Capture the cell that displays the provided text and extract its (X, Y) central coordinate. 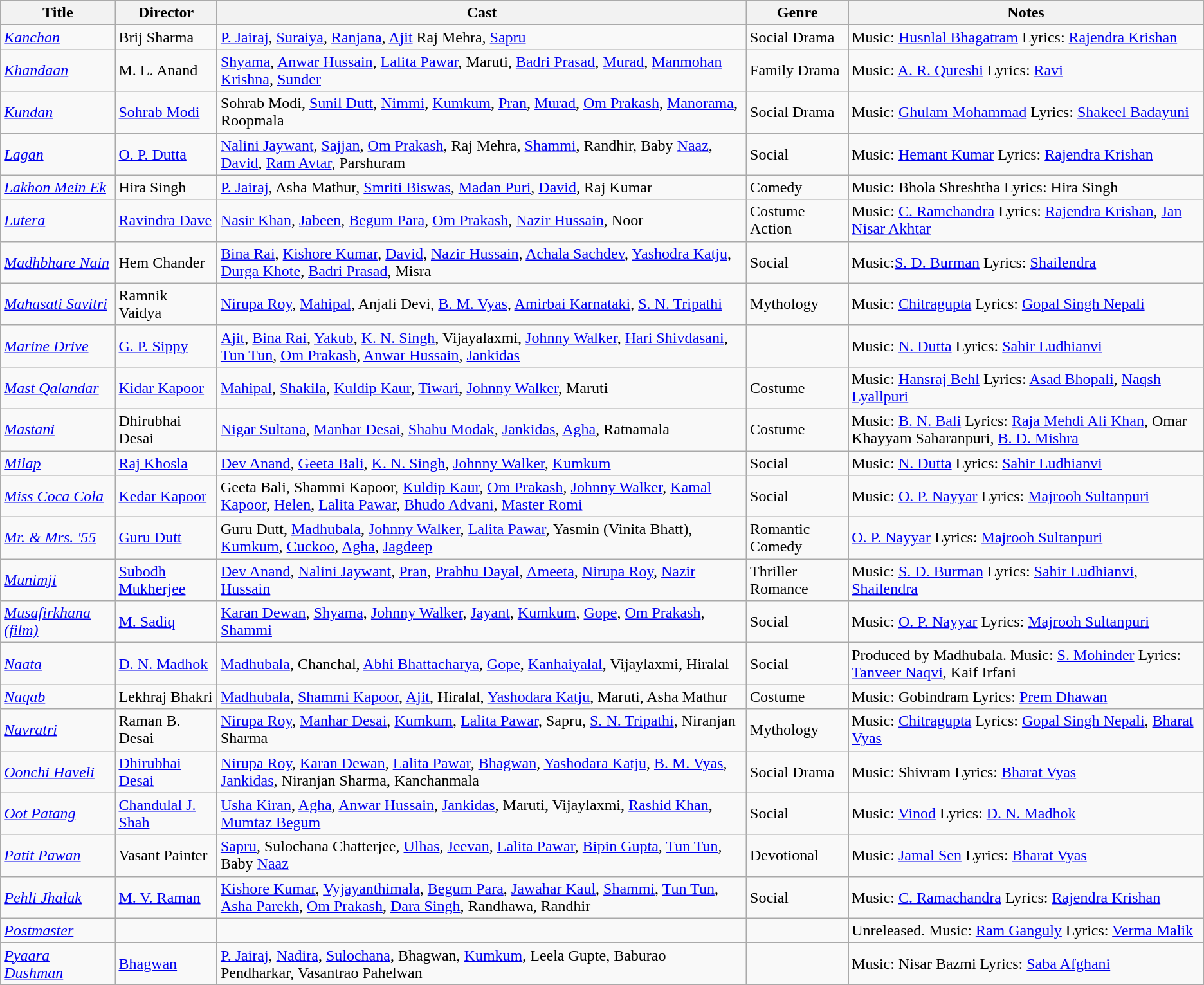
Mastani (58, 430)
Naqab (58, 697)
Usha Kiran, Agha, Anwar Hussain, Jankidas, Maruti, Vijaylaxmi, Rashid Khan, Mumtaz Begum (481, 813)
Karan Dewan, Shyama, Johnny Walker, Jayant, Kumkum, Gope, Om Prakash, Shammi (481, 621)
Devotional (798, 856)
Oonchi Haveli (58, 772)
Music: A. R. Qureshi Lyrics: Ravi (1026, 71)
Music: Nisar Bazmi Lyrics: Saba Afghani (1026, 964)
Patit Pawan (58, 856)
Mahipal, Shakila, Kuldip Kaur, Tiwari, Johnny Walker, Maruti (481, 387)
Madhbhare Nain (58, 262)
Produced by Madhubala. Music: S. Mohinder Lyrics: Tanveer Naqvi, Kaif Irfani (1026, 664)
Raj Khosla (166, 463)
Mr. & Mrs. '55 (58, 538)
Pyaara Dushman (58, 964)
O. P. Nayyar Lyrics: Majrooh Sultanpuri (1026, 538)
Kedar Kapoor (166, 497)
Geeta Bali, Shammi Kapoor, Kuldip Kaur, Om Prakash, Johnny Walker, Kamal Kapoor, Helen, Lalita Pawar, Bhudo Advani, Master Romi (481, 497)
Notes (1026, 13)
Vasant Painter (166, 856)
P. Jairaj, Suraiya, Ranjana, Ajit Raj Mehra, Sapru (481, 37)
Music: Husnlal Bhagatram Lyrics: Rajendra Krishan (1026, 37)
Kidar Kapoor (166, 387)
Comedy (798, 187)
Munimji (58, 580)
Music: B. N. Bali Lyrics: Raja Mehdi Ali Khan, Omar Khayyam Saharanpuri, B. D. Mishra (1026, 430)
Music: S. D. Burman Lyrics: Sahir Ludhianvi, Shailendra (1026, 580)
Unreleased. Music: Ram Ganguly Lyrics: Verma Malik (1026, 930)
Director (166, 13)
Postmaster (58, 930)
M. L. Anand (166, 71)
Music: Gobindram Lyrics: Prem Dhawan (1026, 697)
Music: Jamal Sen Lyrics: Bharat Vyas (1026, 856)
Marine Drive (58, 346)
Raman B. Desai (166, 730)
P. Jairaj, Nadira, Sulochana, Bhagwan, Kumkum, Leela Gupte, Baburao Pendharkar, Vasantrao Pahelwan (481, 964)
Oot Patang (58, 813)
M. V. Raman (166, 897)
Romantic Comedy (798, 538)
Music: Shivram Lyrics: Bharat Vyas (1026, 772)
Madhubala, Shammi Kapoor, Ajit, Hiralal, Yashodara Katju, Maruti, Asha Mathur (481, 697)
Lagan (58, 154)
Mast Qalandar (58, 387)
Subodh Mukherjee (166, 580)
Bhagwan (166, 964)
Thriller Romance (798, 580)
Ramnik Vaidya (166, 304)
Hem Chander (166, 262)
Ajit, Bina Rai, Yakub, K. N. Singh, Vijayalaxmi, Johnny Walker, Hari Shivdasani, Tun Tun, Om Prakash, Anwar Hussain, Jankidas (481, 346)
Nirupa Roy, Manhar Desai, Kumkum, Lalita Pawar, Sapru, S. N. Tripathi, Niranjan Sharma (481, 730)
Naata (58, 664)
Nirupa Roy, Karan Dewan, Lalita Pawar, Bhagwan, Yashodara Katju, B. M. Vyas, Jankidas, Niranjan Sharma, Kanchanmala (481, 772)
Dev Anand, Geeta Bali, K. N. Singh, Johnny Walker, Kumkum (481, 463)
Kundan (58, 112)
Sohrab Modi, Sunil Dutt, Nimmi, Kumkum, Pran, Murad, Om Prakash, Manorama, Roopmala (481, 112)
Nasir Khan, Jabeen, Begum Para, Om Prakash, Nazir Hussain, Noor (481, 220)
Kishore Kumar, Vyjayanthimala, Begum Para, Jawahar Kaul, Shammi, Tun Tun, Asha Parekh, Om Prakash, Dara Singh, Randhawa, Randhir (481, 897)
Milap (58, 463)
Music: C. Ramachandra Lyrics: Rajendra Krishan (1026, 897)
Cast (481, 13)
Pehli Jhalak (58, 897)
Hira Singh (166, 187)
Kanchan (58, 37)
Shyama, Anwar Hussain, Lalita Pawar, Maruti, Badri Prasad, Murad, Manmohan Krishna, Sunder (481, 71)
Music: C. Ramchandra Lyrics: Rajendra Krishan, Jan Nisar Akhtar (1026, 220)
Title (58, 13)
Lekhraj Bhakri (166, 697)
G. P. Sippy (166, 346)
Nirupa Roy, Mahipal, Anjali Devi, B. M. Vyas, Amirbai Karnataki, S. N. Tripathi (481, 304)
Music:S. D. Burman Lyrics: Shailendra (1026, 262)
Navratri (58, 730)
Madhubala, Chanchal, Abhi Bhattacharya, Gope, Kanhaiyalal, Vijaylaxmi, Hiralal (481, 664)
Music: Chitragupta Lyrics: Gopal Singh Nepali (1026, 304)
Khandaan (58, 71)
Music: Ghulam Mohammad Lyrics: Shakeel Badayuni (1026, 112)
Sapru, Sulochana Chatterjee, Ulhas, Jeevan, Lalita Pawar, Bipin Gupta, Tun Tun, Baby Naaz (481, 856)
Music: Vinod Lyrics: D. N. Madhok (1026, 813)
D. N. Madhok (166, 664)
Guru Dutt (166, 538)
Bina Rai, Kishore Kumar, David, Nazir Hussain, Achala Sachdev, Yashodra Katju, Durga Khote, Badri Prasad, Misra (481, 262)
P. Jairaj, Asha Mathur, Smriti Biswas, Madan Puri, David, Raj Kumar (481, 187)
Nalini Jaywant, Sajjan, Om Prakash, Raj Mehra, Shammi, Randhir, Baby Naaz, David, Ram Avtar, Parshuram (481, 154)
Genre (798, 13)
Lutera (58, 220)
Guru Dutt, Madhubala, Johnny Walker, Lalita Pawar, Yasmin (Vinita Bhatt), Kumkum, Cuckoo, Agha, Jagdeep (481, 538)
Miss Coca Cola (58, 497)
Music: Hansraj Behl Lyrics: Asad Bhopali, Naqsh Lyallpuri (1026, 387)
O. P. Dutta (166, 154)
Ravindra Dave (166, 220)
Lakhon Mein Ek (58, 187)
M. Sadiq (166, 621)
Costume Action (798, 220)
Sohrab Modi (166, 112)
Music: Chitragupta Lyrics: Gopal Singh Nepali, Bharat Vyas (1026, 730)
Nigar Sultana, Manhar Desai, Shahu Modak, Jankidas, Agha, Ratnamala (481, 430)
Mahasati Savitri (58, 304)
Family Drama (798, 71)
Dev Anand, Nalini Jaywant, Pran, Prabhu Dayal, Ameeta, Nirupa Roy, Nazir Hussain (481, 580)
Music: Bhola Shreshtha Lyrics: Hira Singh (1026, 187)
Musafirkhana (film) (58, 621)
Music: Hemant Kumar Lyrics: Rajendra Krishan (1026, 154)
Chandulal J. Shah (166, 813)
Brij Sharma (166, 37)
